Search for the cell housing the specified text and yield its [x, y] center coordinate. 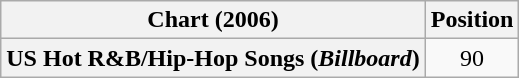
US Hot R&B/Hip-Hop Songs (Billboard) [213, 58]
90 [472, 58]
Position [472, 20]
Chart (2006) [213, 20]
